Extract the [x, y] coordinate from the center of the cell holding the provided text.  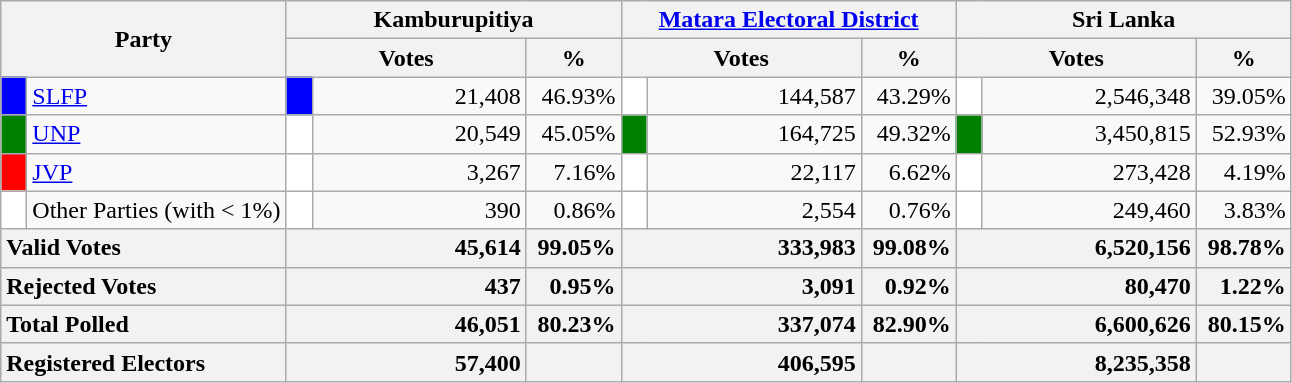
Registered Electors [144, 362]
JVP [156, 172]
8,235,358 [1076, 362]
Valid Votes [144, 248]
Sri Lanka [1124, 20]
Matara Electoral District [788, 20]
7.16% [574, 172]
3,450,815 [1089, 134]
2,546,348 [1089, 96]
98.78% [1244, 248]
46.93% [574, 96]
Other Parties (with < 1%) [156, 210]
6.62% [908, 172]
164,725 [754, 134]
0.86% [574, 210]
46,051 [406, 324]
144,587 [754, 96]
52.93% [1244, 134]
333,983 [741, 248]
80,470 [1076, 286]
82.90% [908, 324]
0.92% [908, 286]
45,614 [406, 248]
0.76% [908, 210]
99.08% [908, 248]
273,428 [1089, 172]
22,117 [754, 172]
Total Polled [144, 324]
0.95% [574, 286]
3,267 [419, 172]
Rejected Votes [144, 286]
39.05% [1244, 96]
20,549 [419, 134]
57,400 [406, 362]
21,408 [419, 96]
390 [419, 210]
SLFP [156, 96]
3.83% [1244, 210]
1.22% [1244, 286]
80.15% [1244, 324]
6,520,156 [1076, 248]
80.23% [574, 324]
249,460 [1089, 210]
Kamburupitiya [454, 20]
406,595 [741, 362]
43.29% [908, 96]
6,600,626 [1076, 324]
3,091 [741, 286]
Party [144, 39]
337,074 [741, 324]
45.05% [574, 134]
49.32% [908, 134]
UNP [156, 134]
2,554 [754, 210]
99.05% [574, 248]
4.19% [1244, 172]
437 [406, 286]
